Capture the cell that displays the provided text and extract its (x, y) central coordinate. 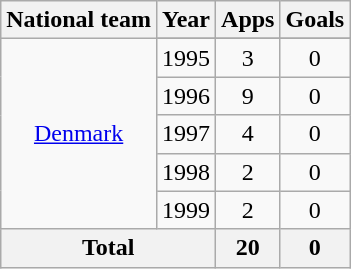
4 (248, 134)
Apps (248, 20)
National team (79, 20)
9 (248, 96)
3 (248, 58)
20 (248, 248)
Denmark (79, 134)
1996 (186, 96)
Year (186, 20)
1998 (186, 172)
Total (108, 248)
1997 (186, 134)
Goals (315, 20)
1995 (186, 58)
1999 (186, 210)
